From the cell containing the given text, extract its center point as [X, Y] coordinate. 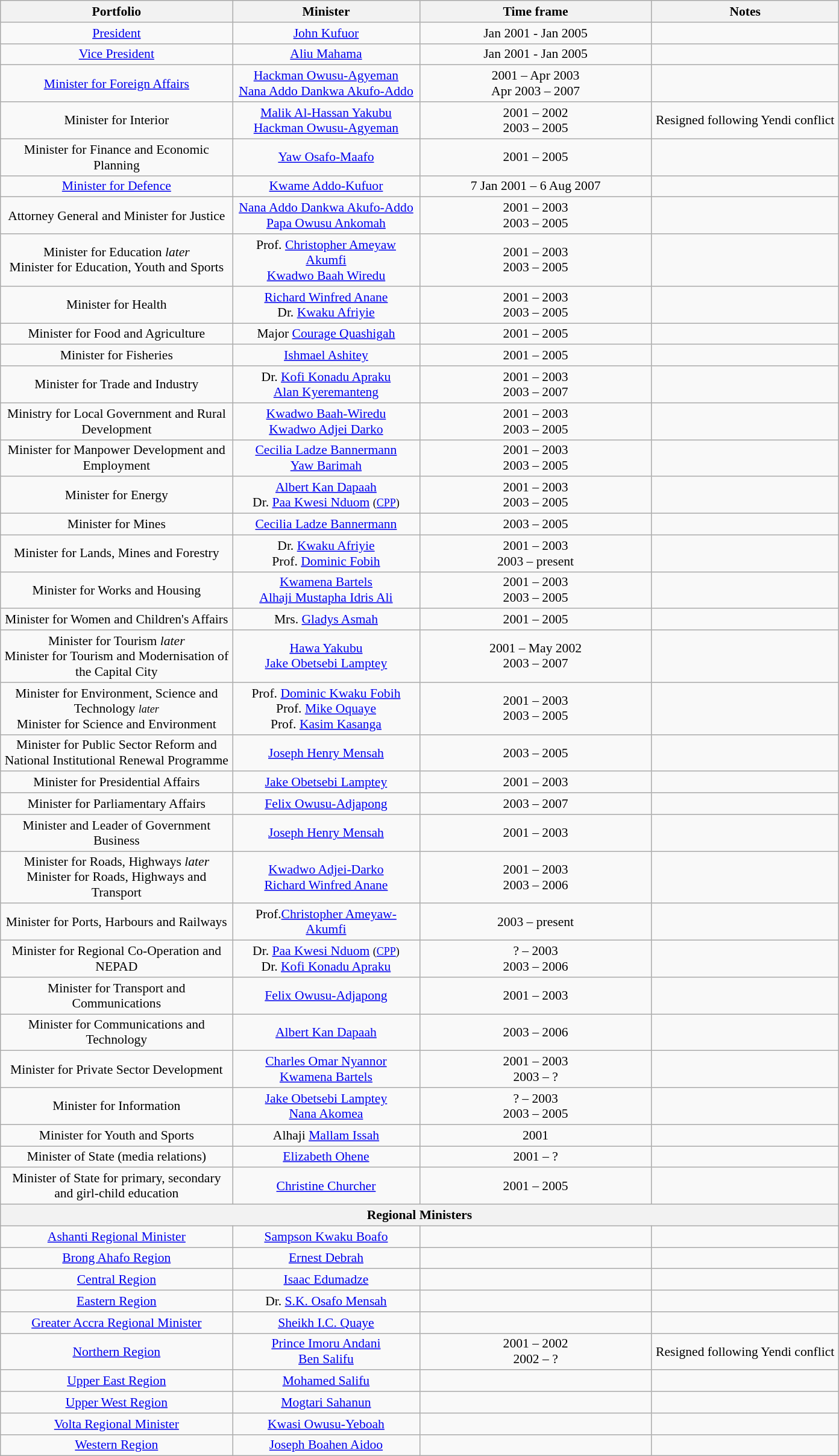
Jake Obetsebi Lamptey [326, 783]
Yaw Osafo-Maafo [326, 157]
Minister for Information [117, 1106]
Dr. Kwaku AfriyieProf. Dominic Fobih [326, 553]
Minister for Interior [117, 121]
Hawa YakubuJake Obetsebi Lamptey [326, 656]
Minister for Fisheries [117, 356]
Greater Accra Regional Minister [117, 1323]
Charles Omar NyannorKwamena Bartels [326, 1070]
Ernest Debrah [326, 1258]
Dr. Paa Kwesi Nduom (CPP)Dr. Kofi Konadu Apraku [326, 959]
Attorney General and Minister for Justice [117, 216]
Ashanti Regional Minister [117, 1237]
Minister for Defence [117, 186]
President [117, 33]
Prince Imoru Andani Ben Salifu [326, 1352]
Mrs. Gladys Asmah [326, 620]
Mogtari Sahanun [326, 1402]
Minister for Parliamentary Affairs [117, 804]
Prof. Christopher Ameyaw AkumfiKwadwo Baah Wiredu [326, 260]
Kwame Addo-Kufuor [326, 186]
Volta Regional Minister [117, 1424]
2003 – present [535, 922]
Minister for Mines [117, 525]
Minister and Leader of Government Business [117, 833]
Albert Kan DapaahDr. Paa Kwesi Nduom (CPP) [326, 496]
Prof. Dominic Kwaku FobihProf. Mike OquayeProf. Kasim Kasanga [326, 709]
2001 [535, 1135]
John Kufuor [326, 33]
Minister for Roads, Highways laterMinister for Roads, Highways and Transport [117, 878]
Minister for Private Sector Development [117, 1070]
? – 20032003 – 2006 [535, 959]
2003 – 2006 [535, 1032]
Minister for Public Sector Reform and National Institutional Renewal Programme [117, 752]
Ishmael Ashitey [326, 356]
Central Region [117, 1280]
Minister for Finance and Economic Planning [117, 157]
Eastern Region [117, 1301]
Brong Ahafo Region [117, 1258]
Regional Ministers [419, 1215]
Minister for Manpower Development and Employment [117, 458]
2001 – 20022002 – ? [535, 1352]
Elizabeth Ohene [326, 1157]
2001 – Apr 2003Apr 2003 – 2007 [535, 83]
2003 – 2007 [535, 804]
2001 – 20022003 – 2005 [535, 121]
Minister for Transport and Communications [117, 996]
Kwadwo Baah-WireduKwadwo Adjei Darko [326, 421]
Northern Region [117, 1352]
Minister for Women and Children's Affairs [117, 620]
Kwadwo Adjei-DarkoRichard Winfred Anane [326, 878]
Nana Addo Dankwa Akufo-AddoPapa Owusu Ankomah [326, 216]
Minister for Environment, Science and Technology laterMinister for Science and Environment [117, 709]
? – 20032003 – 2005 [535, 1106]
Cecilia Ladze Bannermann [326, 525]
Dr. S.K. Osafo Mensah [326, 1301]
Minister for Ports, Harbours and Railways [117, 922]
Vice President [117, 54]
2001 – 20032003 – present [535, 553]
Major Courage Quashigah [326, 334]
Sheikh I.C. Quaye [326, 1323]
Alhaji Mallam Issah [326, 1135]
Minister for Education laterMinister for Education, Youth and Sports [117, 260]
Minister of State for primary, secondary and girl-child education [117, 1187]
Portfolio [117, 11]
2001 – 20032003 – 2007 [535, 385]
Kwamena BartelsAlhaji Mustapha Idris Ali [326, 590]
Ministry for Local Government and Rural Development [117, 421]
Upper East Region [117, 1381]
Jake Obetsebi LampteyNana Akomea [326, 1106]
2001 – ? [535, 1157]
Time frame [535, 11]
Kwasi Owusu-Yeboah [326, 1424]
Cecilia Ladze BannermannYaw Barimah [326, 458]
Hackman Owusu-AgyemanNana Addo Dankwa Akufo-Addo [326, 83]
2001 – 20032003 – ? [535, 1070]
Minister for Energy [117, 496]
Western Region [117, 1445]
Joseph Boahen Aidoo [326, 1445]
Minister for Food and Agriculture [117, 334]
Minister of State (media relations) [117, 1157]
Minister for Presidential Affairs [117, 783]
Minister for Works and Housing [117, 590]
Minister for Foreign Affairs [117, 83]
2001 – May 20022003 – 2007 [535, 656]
Albert Kan Dapaah [326, 1032]
Notes [745, 11]
Malik Al-Hassan YakubuHackman Owusu-Agyeman [326, 121]
Minister for Tourism laterMinister for Tourism and Modernisation of the Capital City [117, 656]
2001 – 20032003 – 2006 [535, 878]
Minister for Trade and Industry [117, 385]
Christine Churcher [326, 1187]
Minister for Communications and Technology [117, 1032]
Isaac Edumadze [326, 1280]
Aliu Mahama [326, 54]
Upper West Region [117, 1402]
Minister for Regional Co-Operation and NEPAD [117, 959]
Prof.Christopher Ameyaw-Akumfi [326, 922]
Minister for Lands, Mines and Forestry [117, 553]
7 Jan 2001 – 6 Aug 2007 [535, 186]
Minister [326, 11]
Dr. Kofi Konadu AprakuAlan Kyeremanteng [326, 385]
Minister for Youth and Sports [117, 1135]
Minister for Health [117, 305]
Richard Winfred AnaneDr. Kwaku Afriyie [326, 305]
Sampson Kwaku Boafo [326, 1237]
Mohamed Salifu [326, 1381]
